Provide the [x, y] coordinate of the cell's center where the given text is located.  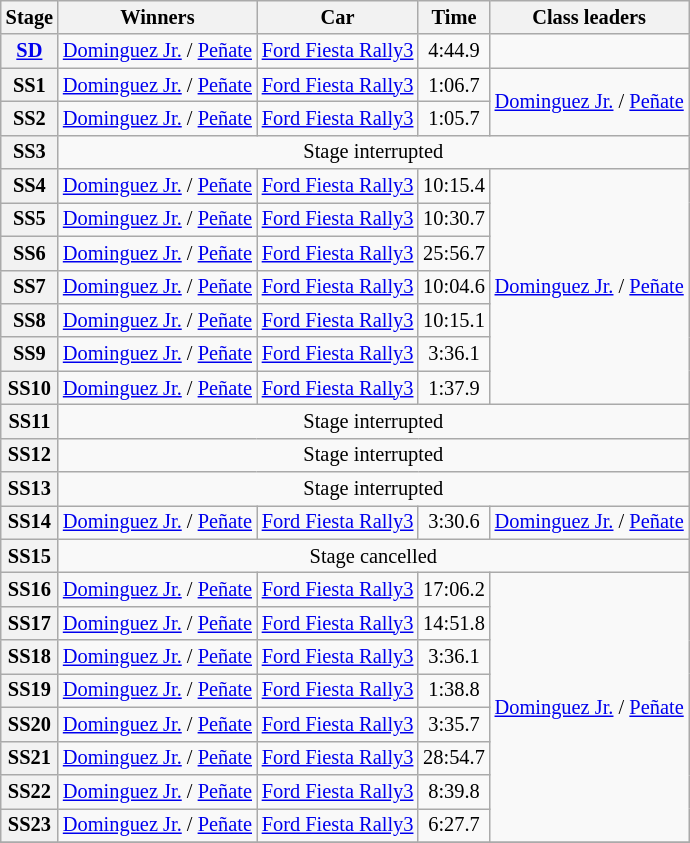
10:04.6 [454, 287]
SS8 [30, 320]
SS14 [30, 522]
Winners [158, 17]
1:05.7 [454, 118]
3:30.6 [454, 522]
Stage [30, 17]
SS17 [30, 623]
1:37.9 [454, 388]
SS12 [30, 455]
SS10 [30, 388]
8:39.8 [454, 791]
3:35.7 [454, 724]
SS13 [30, 489]
SS21 [30, 758]
17:06.2 [454, 589]
6:27.7 [454, 825]
28:54.7 [454, 758]
SS1 [30, 85]
4:44.9 [454, 51]
SS16 [30, 589]
SS4 [30, 186]
SS22 [30, 791]
SS9 [30, 354]
SS6 [30, 253]
SS3 [30, 152]
SS11 [30, 421]
SS20 [30, 724]
10:15.4 [454, 186]
Time [454, 17]
1:38.8 [454, 690]
Class leaders [590, 17]
SS23 [30, 825]
SS19 [30, 690]
10:30.7 [454, 219]
SS7 [30, 287]
Stage cancelled [374, 556]
Car [338, 17]
1:06.7 [454, 85]
SS15 [30, 556]
SS18 [30, 657]
SS2 [30, 118]
SD [30, 51]
14:51.8 [454, 623]
25:56.7 [454, 253]
10:15.1 [454, 320]
SS5 [30, 219]
